Determine the (X, Y) coordinate at the center of the cell enclosing the given text.  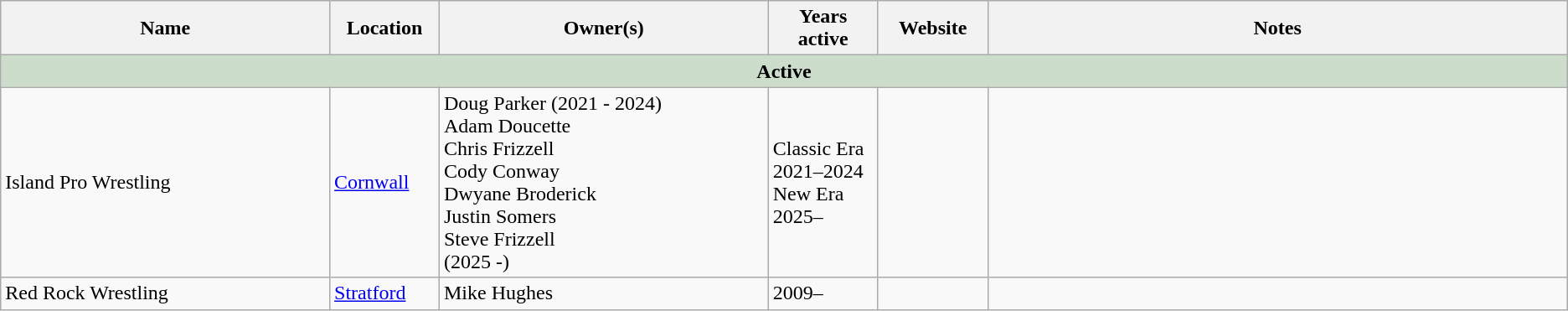
Red Rock Wrestling (166, 293)
Stratford (385, 293)
Cornwall (385, 183)
Notes (1277, 29)
2009– (823, 293)
Active (784, 71)
Location (385, 29)
Doug Parker (2021 - 2024)Adam DoucetteChris FrizzellCody ConwayDwyane BroderickJustin SomersSteve Frizzell(2025 -) (603, 183)
Name (166, 29)
Years active (823, 29)
Classic Era 2021–2024New Era 2025– (823, 183)
Website (933, 29)
Island Pro Wrestling (166, 183)
Mike Hughes (603, 293)
Owner(s) (603, 29)
